For the text-containing cell, return its midpoint in (x, y) coordinate format. 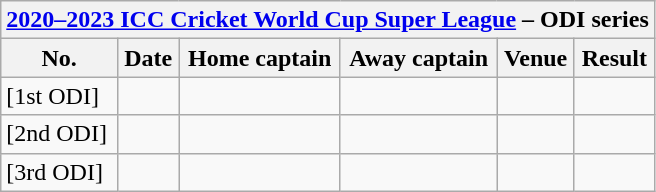
Home captain (260, 58)
2020–2023 ICC Cricket World Cup Super League – ODI series (328, 20)
Away captain (418, 58)
[3rd ODI] (60, 172)
[1st ODI] (60, 96)
[2nd ODI] (60, 134)
Result (614, 58)
Venue (536, 58)
Date (148, 58)
No. (60, 58)
